Search for the cell housing the specified text and yield its [X, Y] center coordinate. 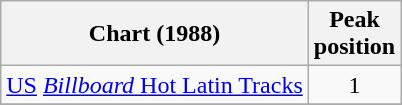
US Billboard Hot Latin Tracks [155, 85]
Chart (1988) [155, 34]
1 [354, 85]
Peakposition [354, 34]
